For the text-containing cell, return its midpoint in [x, y] coordinate format. 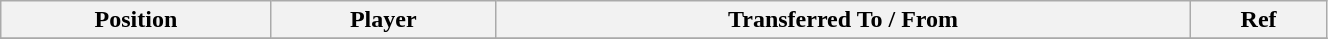
Ref [1259, 20]
Position [136, 20]
Player [383, 20]
Transferred To / From [842, 20]
